Determine the [X, Y] coordinate at the center of the cell enclosing the given text.  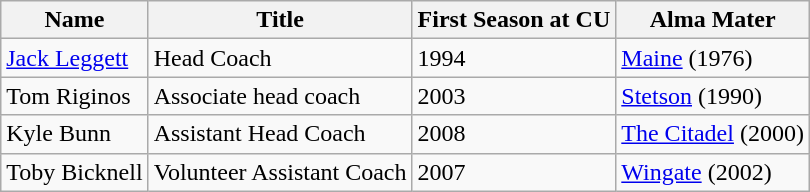
2007 [514, 172]
Alma Mater [713, 20]
Volunteer Assistant Coach [280, 172]
Assistant Head Coach [280, 134]
Name [74, 20]
First Season at CU [514, 20]
Tom Riginos [74, 96]
Jack Leggett [74, 58]
Title [280, 20]
Stetson (1990) [713, 96]
Kyle Bunn [74, 134]
The Citadel (2000) [713, 134]
2003 [514, 96]
2008 [514, 134]
Maine (1976) [713, 58]
Head Coach [280, 58]
1994 [514, 58]
Toby Bicknell [74, 172]
Associate head coach [280, 96]
Wingate (2002) [713, 172]
